Return the (x, y) coordinate for the center point of the cell that contains the specified text.  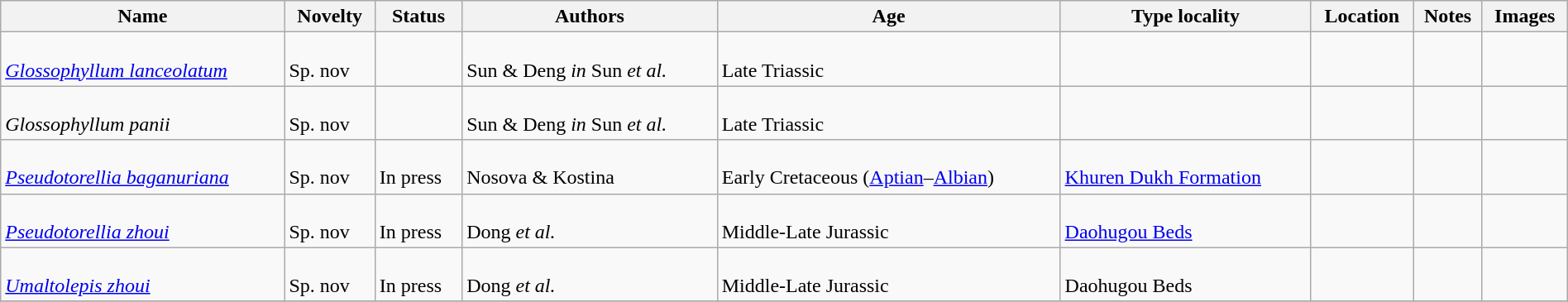
Notes (1447, 17)
Nosova & Kostina (590, 167)
Location (1362, 17)
Status (418, 17)
Type locality (1186, 17)
Name (142, 17)
Early Cretaceous (Aptian–Albian) (888, 167)
Authors (590, 17)
Pseudotorellia baganuriana (142, 167)
Images (1525, 17)
Glossophyllum panii (142, 113)
Pseudotorellia zhoui (142, 220)
Novelty (329, 17)
Glossophyllum lanceolatum (142, 60)
Age (888, 17)
Umaltolepis zhoui (142, 275)
Khuren Dukh Formation (1186, 167)
